Identify which cell holds the provided text, then report its (X, Y) central coordinate. 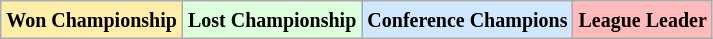
Won Championship (92, 20)
League Leader (642, 20)
Conference Champions (468, 20)
Lost Championship (272, 20)
